Scan for the cell matching the given text and deliver its [x, y] coordinate at center. 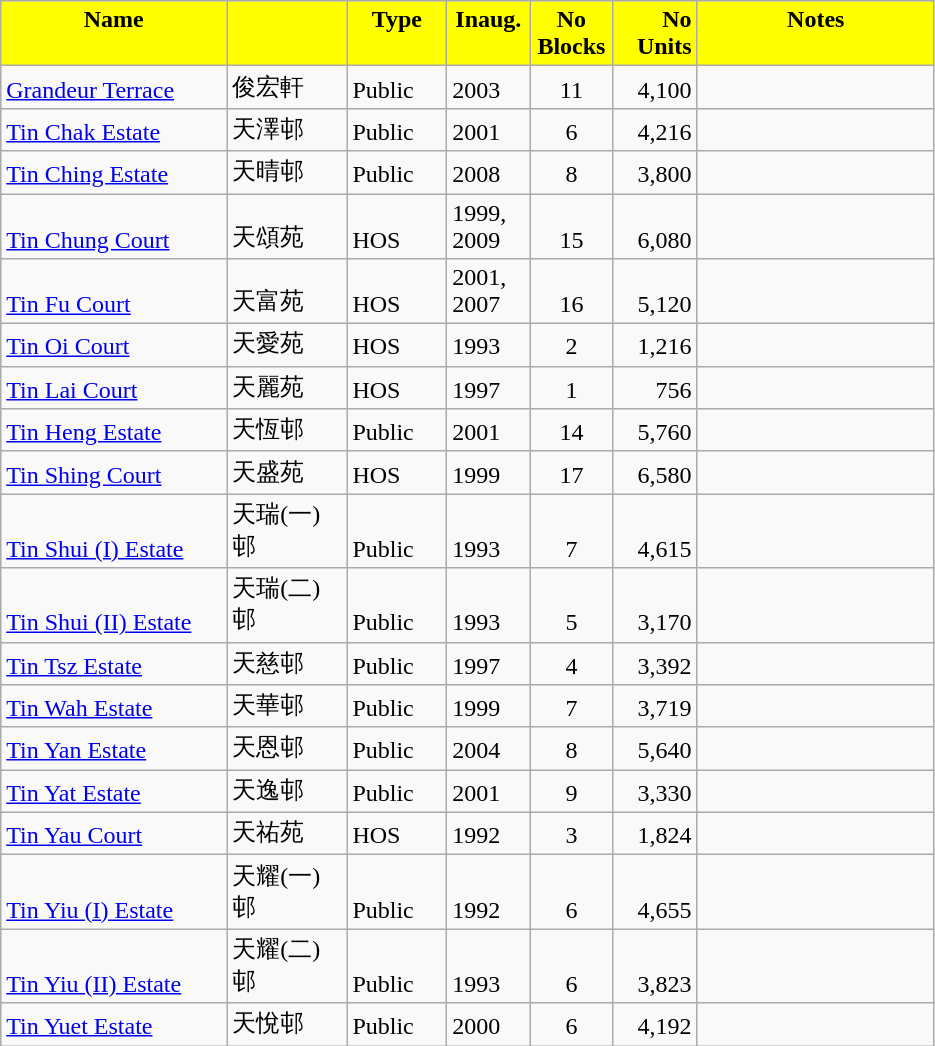
5,760 [655, 430]
4,615 [655, 531]
Tin Shui (II) Estate [114, 605]
Type [397, 34]
Tin Yan Estate [114, 748]
4,192 [655, 1024]
3,823 [655, 966]
Tin Lai Court [114, 388]
Inaug. [488, 34]
6,080 [655, 226]
Tin Tsz Estate [114, 664]
2001, 2007 [488, 292]
3,170 [655, 605]
天澤邨 [287, 130]
2000 [488, 1024]
4,216 [655, 130]
4,100 [655, 88]
16 [572, 292]
Tin Shing Court [114, 472]
No Units [655, 34]
Tin Oi Court [114, 346]
5,640 [655, 748]
2004 [488, 748]
Tin Chak Estate [114, 130]
Tin Shui (I) Estate [114, 531]
天晴邨 [287, 172]
天祐苑 [287, 834]
天華邨 [287, 706]
Tin Yuet Estate [114, 1024]
天耀(一)邨 [287, 892]
天恩邨 [287, 748]
天耀(二)邨 [287, 966]
Notes [816, 34]
4,655 [655, 892]
天瑞(一)邨 [287, 531]
4 [572, 664]
14 [572, 430]
11 [572, 88]
天悅邨 [287, 1024]
Tin Ching Estate [114, 172]
天逸邨 [287, 792]
1,824 [655, 834]
Grandeur Terrace [114, 88]
Name [114, 34]
3,800 [655, 172]
Tin Fu Court [114, 292]
Tin Yiu (I) Estate [114, 892]
756 [655, 388]
天瑞(二)邨 [287, 605]
Tin Yiu (II) Estate [114, 966]
15 [572, 226]
2008 [488, 172]
天慈邨 [287, 664]
No Blocks [572, 34]
Tin Yat Estate [114, 792]
2003 [488, 88]
天盛苑 [287, 472]
天麗苑 [287, 388]
Tin Chung Court [114, 226]
1 [572, 388]
天頌苑 [287, 226]
6,580 [655, 472]
9 [572, 792]
5,120 [655, 292]
5 [572, 605]
天富苑 [287, 292]
3 [572, 834]
Tin Wah Estate [114, 706]
天恆邨 [287, 430]
天愛苑 [287, 346]
3,719 [655, 706]
3,392 [655, 664]
俊宏軒 [287, 88]
3,330 [655, 792]
1,216 [655, 346]
Tin Heng Estate [114, 430]
2 [572, 346]
Tin Yau Court [114, 834]
17 [572, 472]
1999, 2009 [488, 226]
